Locate the cell with the specified text and output its (X, Y) center coordinate. 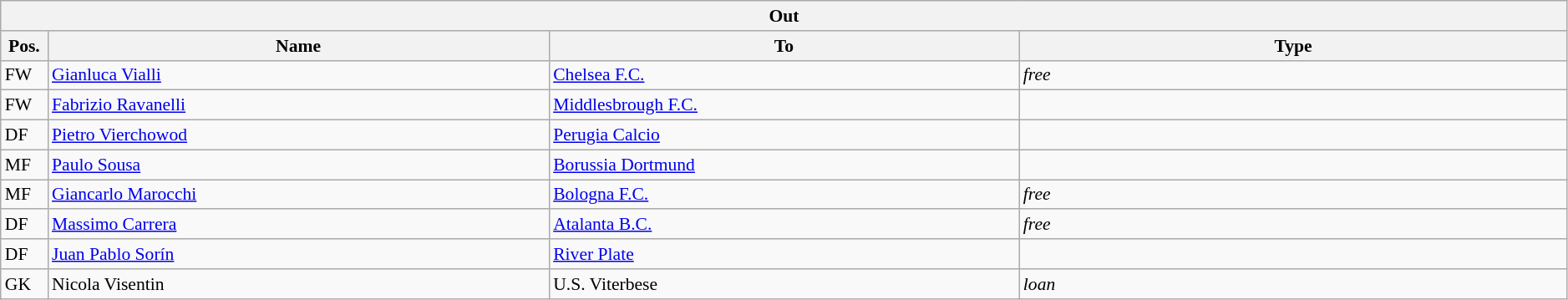
Atalanta B.C. (784, 225)
Middlesbrough F.C. (784, 105)
loan (1293, 284)
Chelsea F.C. (784, 75)
Pos. (24, 46)
Juan Pablo Sorín (298, 254)
Nicola Visentin (298, 284)
Giancarlo Marocchi (298, 195)
Paulo Sousa (298, 165)
River Plate (784, 254)
Type (1293, 46)
Fabrizio Ravanelli (298, 105)
U.S. Viterbese (784, 284)
Perugia Calcio (784, 135)
Bologna F.C. (784, 195)
To (784, 46)
Pietro Vierchowod (298, 135)
GK (24, 284)
Borussia Dortmund (784, 165)
Out (784, 16)
Name (298, 46)
Massimo Carrera (298, 225)
Gianluca Vialli (298, 75)
